Find where the given text appears and provide that cell's center as [X, Y] coordinate. 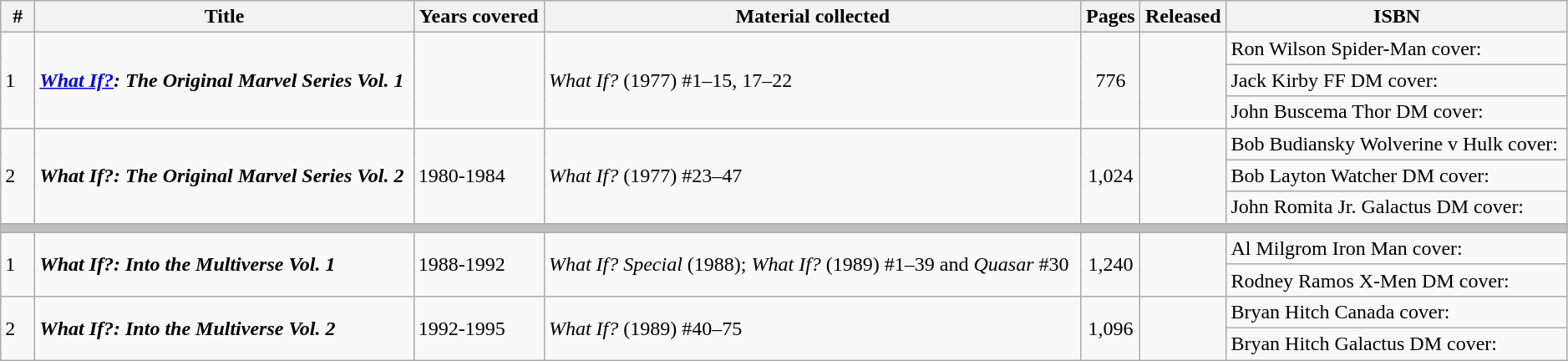
Bob Budiansky Wolverine v Hulk cover: [1397, 144]
What If? (1977) #23–47 [812, 175]
1,096 [1111, 328]
What If? (1977) #1–15, 17–22 [812, 80]
What If? (1989) #40–75 [812, 328]
1,240 [1111, 264]
Title [224, 17]
What If?: The Original Marvel Series Vol. 2 [224, 175]
What If?: Into the Multiverse Vol. 1 [224, 264]
ISBN [1397, 17]
Bryan Hitch Galactus DM cover: [1397, 343]
1,024 [1111, 175]
Rodney Ramos X-Men DM cover: [1397, 280]
Jack Kirby FF DM cover: [1397, 80]
Al Milgrom Iron Man cover: [1397, 248]
What If? Special (1988); What If? (1989) #1–39 and Quasar #30 [812, 264]
John Buscema Thor DM cover: [1397, 112]
1992-1995 [479, 328]
776 [1111, 80]
Years covered [479, 17]
1988-1992 [479, 264]
Bob Layton Watcher DM cover: [1397, 175]
What If?: Into the Multiverse Vol. 2 [224, 328]
What If?: The Original Marvel Series Vol. 1 [224, 80]
1980-1984 [479, 175]
Bryan Hitch Canada cover: [1397, 312]
Material collected [812, 17]
Ron Wilson Spider-Man cover: [1397, 48]
Pages [1111, 17]
John Romita Jr. Galactus DM cover: [1397, 207]
# [18, 17]
Released [1183, 17]
